For the text-containing cell, return its midpoint in [X, Y] coordinate format. 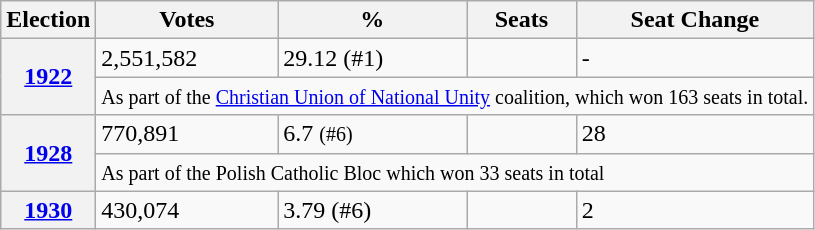
1930 [48, 210]
Seats [522, 20]
28 [695, 134]
Votes [187, 20]
3.79 (#6) [372, 210]
29.12 (#1) [372, 58]
Seat Change [695, 20]
% [372, 20]
Election [48, 20]
1928 [48, 153]
770,891 [187, 134]
2,551,582 [187, 58]
- [695, 58]
430,074 [187, 210]
2 [695, 210]
1922 [48, 77]
As part of the Polish Catholic Bloc which won 33 seats in total [455, 172]
6.7 (#6) [372, 134]
As part of the Christian Union of National Unity coalition, which won 163 seats in total. [455, 96]
